Identify which cell holds the provided text, then report its (x, y) central coordinate. 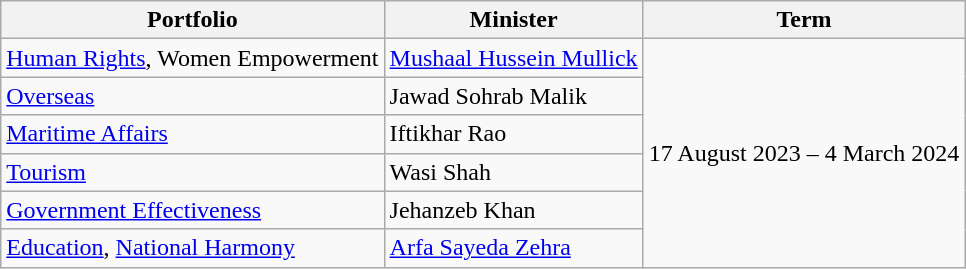
Portfolio (192, 20)
Iftikhar Rao (514, 134)
Education, National Harmony (192, 248)
Jawad Sohrab Malik (514, 96)
Jehanzeb Khan (514, 210)
Maritime Affairs (192, 134)
Mushaal Hussein Mullick (514, 58)
Overseas (192, 96)
Human Rights, Women Empowerment (192, 58)
Wasi Shah (514, 172)
Tourism (192, 172)
Arfa Sayeda Zehra (514, 248)
Government Effectiveness (192, 210)
17 August 2023 – 4 March 2024 (804, 153)
Minister (514, 20)
Term (804, 20)
